Return the (x, y) coordinate for the center point of the cell that contains the specified text.  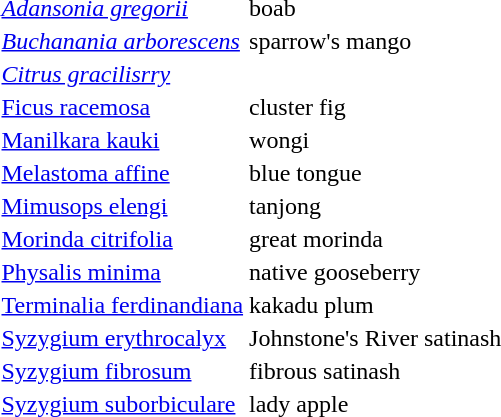
Melastoma affine (122, 173)
Morinda citrifolia (122, 239)
Ficus racemosa (122, 107)
Citrus gracilisrry (122, 74)
Manilkara kauki (122, 140)
Terminalia ferdinandiana (122, 305)
Mimusops elengi (122, 206)
Buchanania arborescens (122, 41)
Syzygium fibrosum (122, 371)
Syzygium erythrocalyx (122, 338)
Physalis minima (122, 272)
